Search for the cell housing the specified text and yield its [x, y] center coordinate. 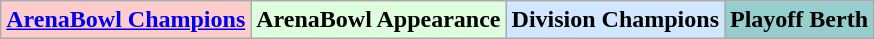
Division Champions [615, 20]
Playoff Berth [798, 20]
ArenaBowl Champions [126, 20]
ArenaBowl Appearance [378, 20]
